Return (x, y) of the center of cell containing provided text 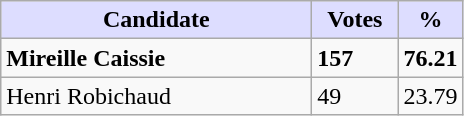
49 (355, 96)
23.79 (430, 96)
Votes (355, 20)
% (430, 20)
Candidate (156, 20)
Mireille Caissie (156, 58)
Henri Robichaud (156, 96)
76.21 (430, 58)
157 (355, 58)
